For the text-containing cell, return its midpoint in [X, Y] coordinate format. 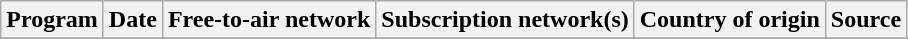
Subscription network(s) [505, 20]
Country of origin [730, 20]
Source [866, 20]
Free-to-air network [268, 20]
Program [52, 20]
Date [132, 20]
